Return (x, y) of the center of cell containing provided text 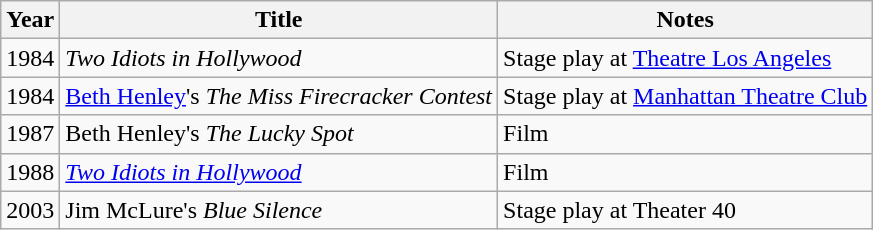
Stage play at Manhattan Theatre Club (686, 96)
Notes (686, 20)
2003 (30, 210)
1988 (30, 172)
Beth Henley's The Miss Firecracker Contest (279, 96)
1987 (30, 134)
Beth Henley's The Lucky Spot (279, 134)
Stage play at Theater 40 (686, 210)
Title (279, 20)
Jim McLure's Blue Silence (279, 210)
Stage play at Theatre Los Angeles (686, 58)
Year (30, 20)
